Return the [x, y] coordinate for the center point of the cell that contains the specified text.  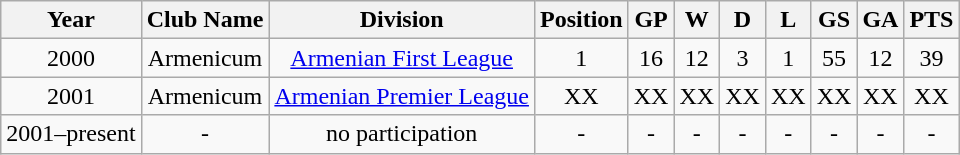
GA [880, 20]
PTS [932, 20]
16 [651, 58]
GS [834, 20]
no participation [402, 134]
Position [581, 20]
Armenian First League [402, 58]
39 [932, 58]
Division [402, 20]
Armenian Premier League [402, 96]
55 [834, 58]
2001–present [71, 134]
Club Name [205, 20]
Year [71, 20]
L [788, 20]
2001 [71, 96]
GP [651, 20]
3 [743, 58]
2000 [71, 58]
W [697, 20]
D [743, 20]
